Provide the (X, Y) coordinate of the cell's center where the given text is located.  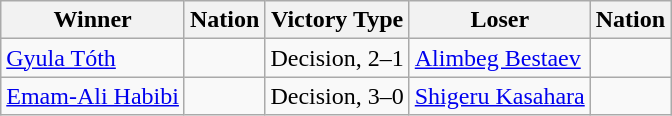
Emam-Ali Habibi (93, 96)
Alimbeg Bestaev (500, 58)
Shigeru Kasahara (500, 96)
Victory Type (337, 20)
Loser (500, 20)
Decision, 3–0 (337, 96)
Winner (93, 20)
Gyula Tóth (93, 58)
Decision, 2–1 (337, 58)
